Determine the (X, Y) coordinate at the center of the cell enclosing the given text.  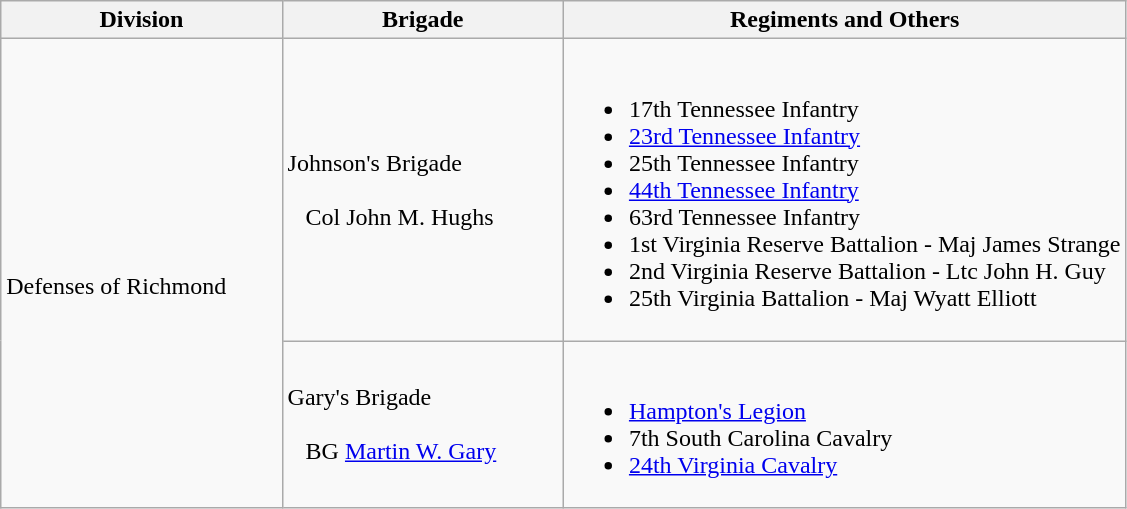
Johnson's Brigade Col John M. Hughs (422, 190)
Brigade (422, 20)
Hampton's Legion7th South Carolina Cavalry24th Virginia Cavalry (844, 424)
Gary's Brigade BG Martin W. Gary (422, 424)
Regiments and Others (844, 20)
Defenses of Richmond (142, 274)
Division (142, 20)
